Identify which cell holds the provided text, then report its (x, y) central coordinate. 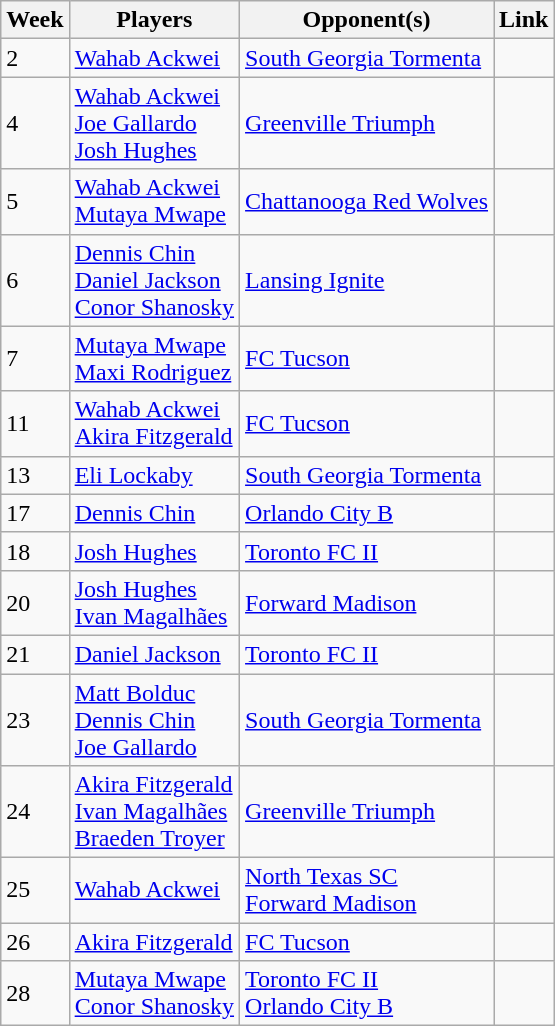
Chattanooga Red Wolves (367, 202)
21 (35, 654)
Daniel Jackson (154, 654)
20 (35, 602)
Matt Bolduc Dennis Chin Joe Gallardo (154, 720)
Orlando City B (367, 513)
Forward Madison (367, 602)
26 (35, 942)
Lansing Ignite (367, 280)
17 (35, 513)
28 (35, 994)
Opponent(s) (367, 20)
18 (35, 551)
2 (35, 58)
Mutaya Mwape Maxi Rodriguez (154, 358)
Wahab Ackwei Akira Fitzgerald (154, 424)
Akira Fitzgerald (154, 942)
Dennis Chin Daniel Jackson Conor Shanosky (154, 280)
13 (35, 475)
25 (35, 890)
Week (35, 20)
7 (35, 358)
23 (35, 720)
Wahab Ackwei Joe Gallardo Josh Hughes (154, 123)
Josh Hughes Ivan Magalhães (154, 602)
Josh Hughes (154, 551)
Akira Fitzgerald Ivan Magalhães Braeden Troyer (154, 812)
Link (524, 20)
Toronto FC IIOrlando City B (367, 994)
Dennis Chin (154, 513)
North Texas SCForward Madison (367, 890)
Players (154, 20)
6 (35, 280)
Mutaya Mwape Conor Shanosky (154, 994)
24 (35, 812)
4 (35, 123)
Wahab Ackwei Mutaya Mwape (154, 202)
Eli Lockaby (154, 475)
11 (35, 424)
5 (35, 202)
